Pinpoint the cell where the given text exists, returning its [x, y] midpoint coordinate. 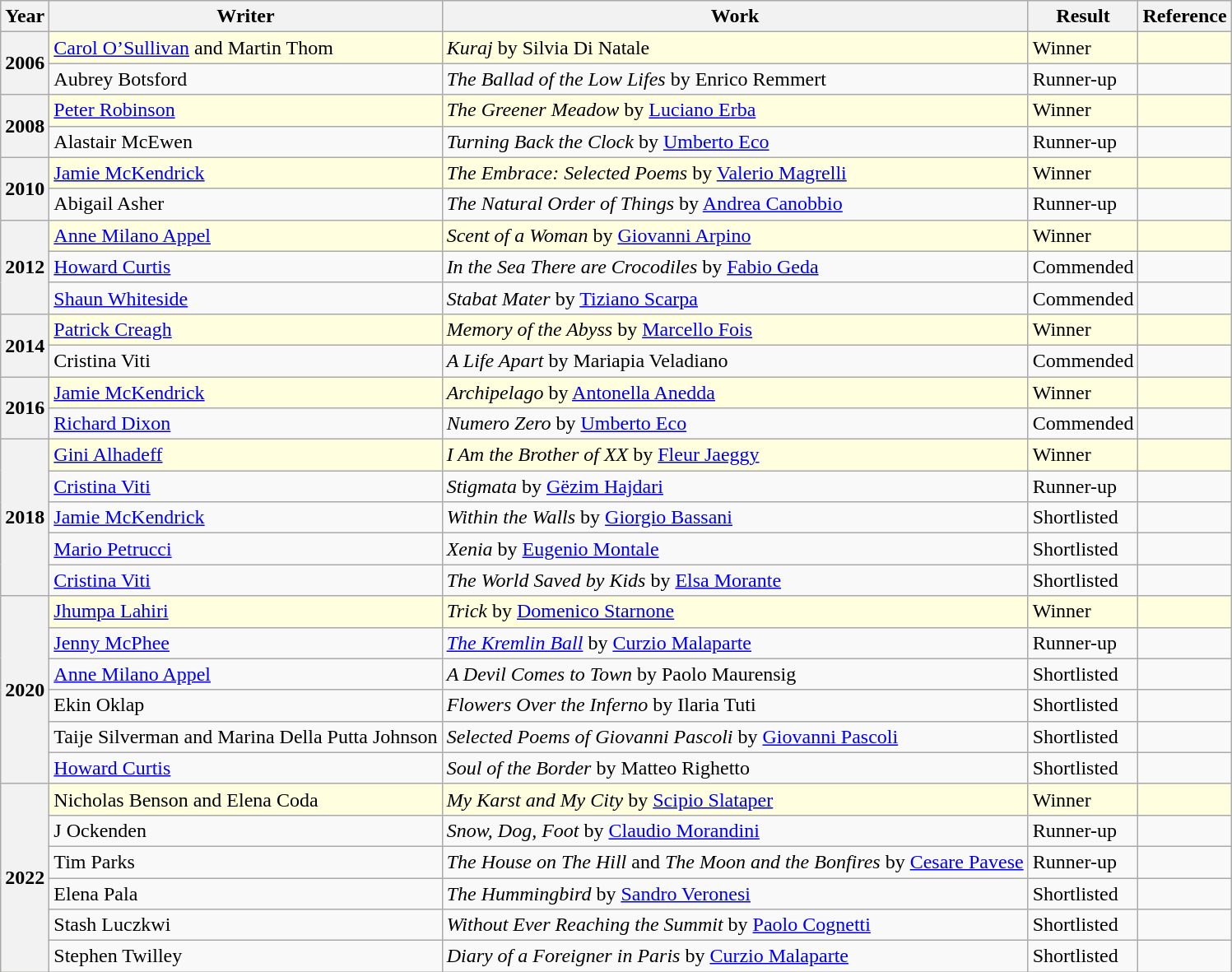
Within the Walls by Giorgio Bassani [735, 518]
The Embrace: Selected Poems by Valerio Magrelli [735, 173]
A Devil Comes to Town by Paolo Maurensig [735, 674]
Soul of the Border by Matteo Righetto [735, 768]
Memory of the Abyss by Marcello Fois [735, 329]
Taije Silverman and Marina Della Putta Johnson [245, 737]
Ekin Oklap [245, 705]
2022 [25, 877]
Shaun Whiteside [245, 298]
Result [1083, 16]
Turning Back the Clock by Umberto Eco [735, 142]
Stabat Mater by Tiziano Scarpa [735, 298]
The Natural Order of Things by Andrea Canobbio [735, 204]
The House on The Hill and The Moon and the Bonfires by Cesare Pavese [735, 862]
J Ockenden [245, 830]
Archipelago by Antonella Anedda [735, 393]
Richard Dixon [245, 424]
Writer [245, 16]
2006 [25, 63]
Scent of a Woman by Giovanni Arpino [735, 235]
Carol O’Sullivan and Martin Thom [245, 48]
Without Ever Reaching the Summit by Paolo Cognetti [735, 925]
2012 [25, 267]
Jhumpa Lahiri [245, 612]
2020 [25, 690]
Kuraj by Silvia Di Natale [735, 48]
Peter Robinson [245, 110]
Stash Luczkwi [245, 925]
The Hummingbird by Sandro Veronesi [735, 893]
A Life Apart by Mariapia Veladiano [735, 360]
Elena Pala [245, 893]
Flowers Over the Inferno by Ilaria Tuti [735, 705]
Aubrey Botsford [245, 79]
Reference [1185, 16]
Selected Poems of Giovanni Pascoli by Giovanni Pascoli [735, 737]
The Greener Meadow by Luciano Erba [735, 110]
Nicholas Benson and Elena Coda [245, 799]
Trick by Domenico Starnone [735, 612]
Mario Petrucci [245, 549]
Jenny McPhee [245, 643]
Stephen Twilley [245, 956]
Year [25, 16]
Patrick Creagh [245, 329]
I Am the Brother of XX by Fleur Jaeggy [735, 455]
The Ballad of the Low Lifes by Enrico Remmert [735, 79]
Snow, Dog, Foot by Claudio Morandini [735, 830]
Numero Zero by Umberto Eco [735, 424]
2016 [25, 408]
Alastair McEwen [245, 142]
2018 [25, 518]
Gini Alhadeff [245, 455]
The World Saved by Kids by Elsa Morante [735, 580]
My Karst and My City by Scipio Slataper [735, 799]
2010 [25, 188]
Tim Parks [245, 862]
In the Sea There are Crocodiles by Fabio Geda [735, 267]
Stigmata by Gëzim Hajdari [735, 486]
Abigail Asher [245, 204]
2014 [25, 345]
2008 [25, 126]
Xenia by Eugenio Montale [735, 549]
Diary of a Foreigner in Paris by Curzio Malaparte [735, 956]
Work [735, 16]
The Kremlin Ball by Curzio Malaparte [735, 643]
